Output the [X, Y] coordinate of the center of the cell containing the given text.  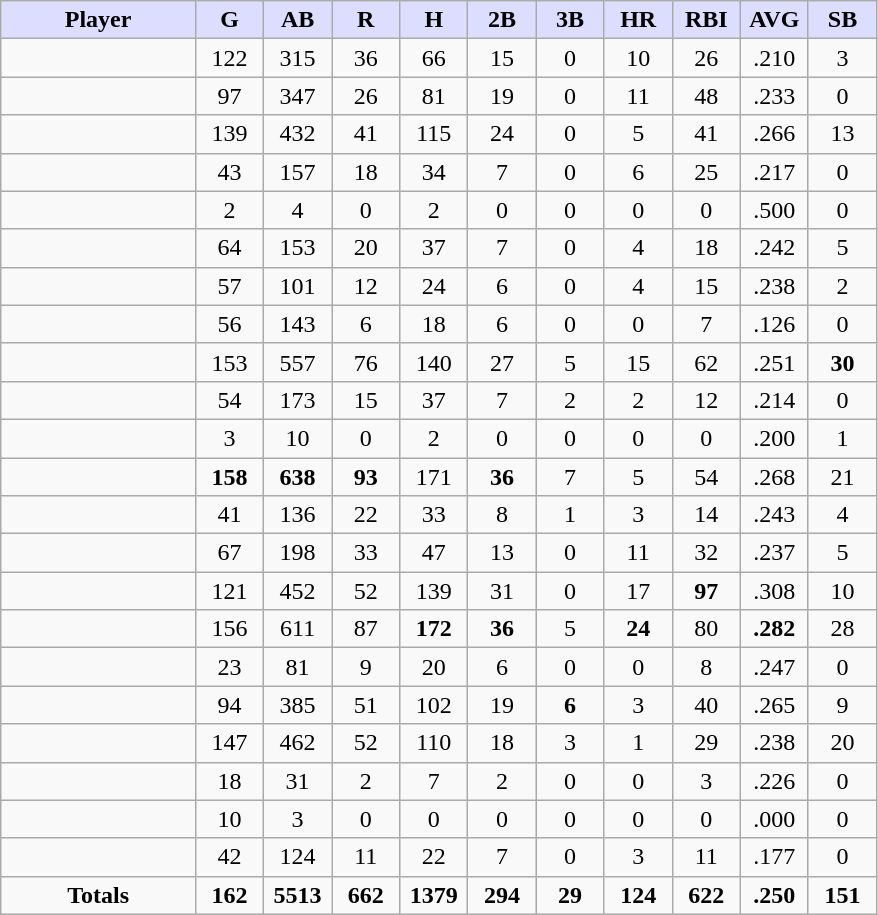
140 [434, 362]
43 [229, 172]
SB [842, 20]
315 [298, 58]
42 [229, 857]
27 [502, 362]
1379 [434, 895]
30 [842, 362]
.250 [774, 895]
452 [298, 591]
.242 [774, 248]
25 [706, 172]
80 [706, 629]
557 [298, 362]
94 [229, 705]
173 [298, 400]
385 [298, 705]
47 [434, 553]
62 [706, 362]
115 [434, 134]
5513 [298, 895]
.200 [774, 438]
R [366, 20]
.226 [774, 781]
57 [229, 286]
.265 [774, 705]
662 [366, 895]
64 [229, 248]
2B [502, 20]
28 [842, 629]
G [229, 20]
.247 [774, 667]
H [434, 20]
AB [298, 20]
.268 [774, 477]
101 [298, 286]
66 [434, 58]
.500 [774, 210]
156 [229, 629]
.210 [774, 58]
87 [366, 629]
122 [229, 58]
462 [298, 743]
.126 [774, 324]
14 [706, 515]
32 [706, 553]
.177 [774, 857]
347 [298, 96]
432 [298, 134]
48 [706, 96]
171 [434, 477]
143 [298, 324]
102 [434, 705]
611 [298, 629]
RBI [706, 20]
172 [434, 629]
HR [638, 20]
.217 [774, 172]
93 [366, 477]
51 [366, 705]
.266 [774, 134]
17 [638, 591]
151 [842, 895]
67 [229, 553]
.000 [774, 819]
.233 [774, 96]
Totals [98, 895]
198 [298, 553]
638 [298, 477]
56 [229, 324]
40 [706, 705]
147 [229, 743]
21 [842, 477]
34 [434, 172]
3B [570, 20]
.237 [774, 553]
Player [98, 20]
.308 [774, 591]
162 [229, 895]
23 [229, 667]
AVG [774, 20]
294 [502, 895]
110 [434, 743]
.282 [774, 629]
.243 [774, 515]
136 [298, 515]
121 [229, 591]
158 [229, 477]
76 [366, 362]
622 [706, 895]
.214 [774, 400]
.251 [774, 362]
157 [298, 172]
